From the cell containing the given text, extract its center point as [x, y] coordinate. 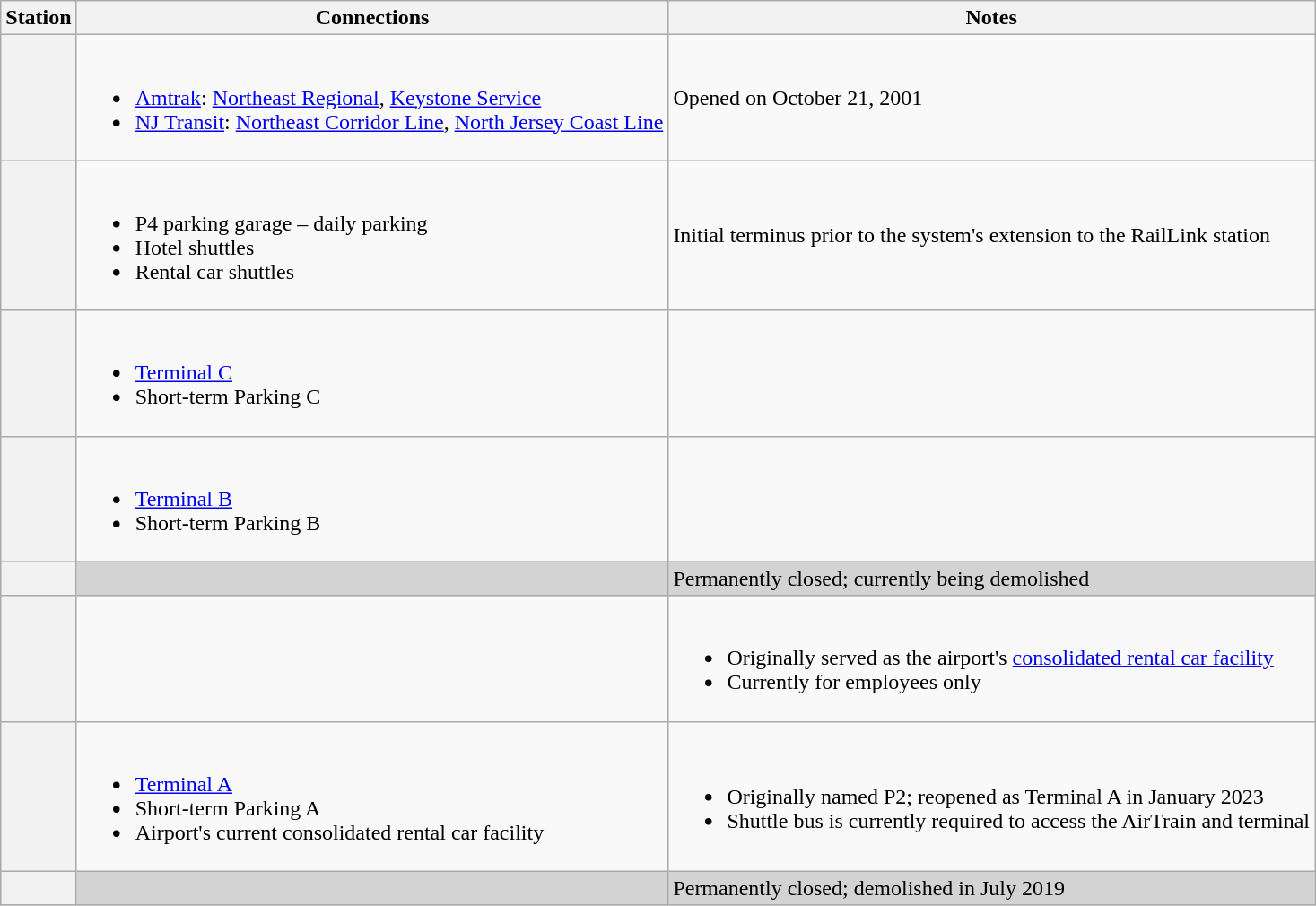
Permanently closed; demolished in July 2019 [992, 888]
Connections [372, 18]
Terminal BShort-term Parking B [372, 499]
Amtrak: Northeast Regional, Keystone ServiceNJ Transit: Northeast Corridor Line, North Jersey Coast Line [372, 98]
Terminal AShort-term Parking AAirport's current consolidated rental car facility [372, 797]
Permanently closed; currently being demolished [992, 579]
Opened on October 21, 2001 [992, 98]
Terminal CShort-term Parking C [372, 373]
Notes [992, 18]
Station [39, 18]
Originally served as the airport's consolidated rental car facilityCurrently for employees only [992, 658]
Originally named P2; reopened as Terminal A in January 2023Shuttle bus is currently required to access the AirTrain and terminal [992, 797]
Initial terminus prior to the system's extension to the RailLink station [992, 235]
P4 parking garage – daily parkingHotel shuttlesRental car shuttles [372, 235]
